Detect which cell encompasses the target text, then output its (x, y) center coordinate. 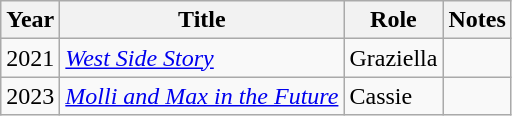
Title (202, 20)
2021 (30, 58)
Role (394, 20)
Molli and Max in the Future (202, 96)
Graziella (394, 58)
2023 (30, 96)
Year (30, 20)
West Side Story (202, 58)
Cassie (394, 96)
Notes (477, 20)
